Return (x, y) of the center of cell containing provided text 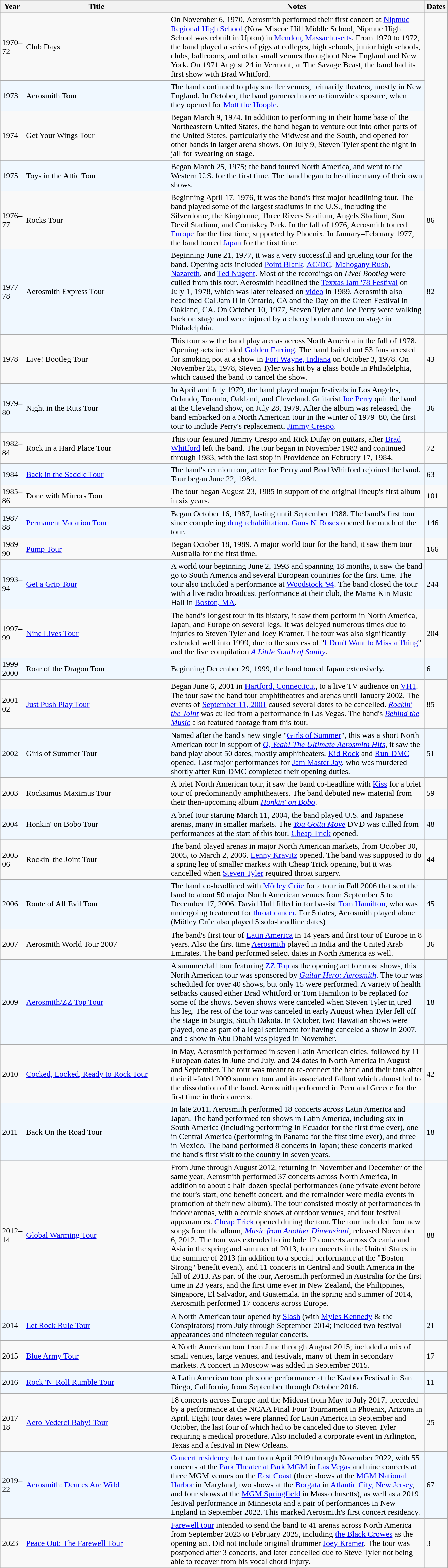
Year (12, 7)
Aerosmith Tour (97, 96)
146 (436, 522)
63 (436, 474)
1997–99 (12, 633)
59 (436, 793)
2001–02 (12, 704)
Night in the Ruts Tour (97, 408)
3 (436, 1543)
Just Push Play Tour (97, 704)
Honkin' on Bobo Tour (97, 824)
2004 (12, 824)
2003 (12, 793)
2016 (12, 1382)
Route of All Evil Tour (97, 904)
2017–18 (12, 1423)
Title (97, 7)
Pump Tour (97, 549)
1993–94 (12, 584)
Back in the Saddle Tour (97, 474)
44 (436, 859)
Beginning December 29, 1999, the band toured Japan extensively. (297, 669)
86 (436, 220)
25 (436, 1423)
The tour began August 23, 1985 in support of the original lineup's first album in six years. (297, 496)
1977–78 (12, 292)
42 (436, 1074)
21 (436, 1325)
2012–14 (12, 1235)
Rocks Tour (97, 220)
Girls of Summer Tour (97, 753)
Live! Bootleg Tour (97, 359)
Cocked, Locked, Ready to Rock Tour (97, 1074)
Notes (297, 7)
1976–77 (12, 220)
1989–90 (12, 549)
Get a Grip Tour (97, 584)
Blue Army Tour (97, 1356)
6 (436, 669)
2019–22 (12, 1485)
2011 (12, 1132)
1979–80 (12, 408)
Club Days (97, 47)
Get Your Wings Tour (97, 136)
Roar of the Dragon Tour (97, 669)
48 (436, 824)
2006 (12, 904)
2014 (12, 1325)
204 (436, 633)
1985–86 (12, 496)
17 (436, 1356)
72 (436, 448)
Rock in a Hard Place Tour (97, 448)
11 (436, 1382)
1974 (12, 136)
2015 (12, 1356)
85 (436, 704)
2005–06 (12, 859)
43 (436, 359)
1978 (12, 359)
Aero-Vederci Baby! Tour (97, 1423)
166 (436, 549)
2023 (12, 1543)
Let Rock Rule Tour (97, 1325)
1975 (12, 176)
Dates (436, 7)
244 (436, 584)
2009 (12, 1002)
Done with Mirrors Tour (97, 496)
Back On the Road Tour (97, 1132)
67 (436, 1485)
Rocksimus Maximus Tour (97, 793)
51 (436, 753)
88 (436, 1235)
Began October 18, 1989. A major world tour for the band, it saw them tour Australia for the first time. (297, 549)
1970–72 (12, 47)
Rock 'N' Roll Rumble Tour (97, 1382)
101 (436, 496)
Aerosmith: Deuces Are Wild (97, 1485)
1982–84 (12, 448)
Aerosmith World Tour 2007 (97, 944)
2010 (12, 1074)
1999–2000 (12, 669)
Toys in the Attic Tour (97, 176)
Global Warming Tour (97, 1235)
2007 (12, 944)
1987–88 (12, 522)
Aerosmith Express Tour (97, 292)
A Latin American tour plus one performance at the Kaaboo Festival in San Diego, California, from September through October 2016. (297, 1382)
Nine Lives Tour (97, 633)
Rockin' the Joint Tour (97, 859)
82 (436, 292)
Aerosmith/ZZ Top Tour (97, 1002)
1984 (12, 474)
The band's reunion tour, after Joe Perry and Brad Whitford rejoined the band. Tour began June 22, 1984. (297, 474)
1973 (12, 96)
2002 (12, 753)
Permanent Vacation Tour (97, 522)
45 (436, 904)
Peace Out: The Farewell Tour (97, 1543)
